Detect which cell encompasses the target text, then output its [x, y] center coordinate. 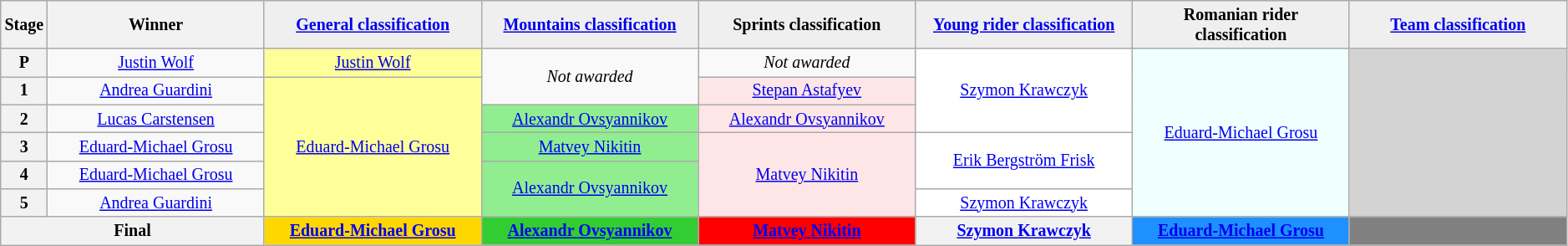
Lucas Carstensen [155, 119]
Team classification [1458, 25]
Winner [155, 25]
5 [24, 202]
P [24, 64]
Stage [24, 25]
1 [24, 90]
2 [24, 119]
Erik Bergström Frisk [1024, 161]
Sprints classification [807, 25]
Young rider classification [1024, 25]
Mountains classification [590, 25]
3 [24, 147]
General classification [373, 25]
Romanian rider classification [1241, 25]
4 [24, 174]
Stepan Astafyev [807, 90]
Final [133, 231]
